Find where the given text appears and provide that cell's center as (X, Y) coordinate. 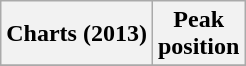
Peakposition (198, 34)
Charts (2013) (77, 34)
